Locate the cell with the specified text and output its (x, y) center coordinate. 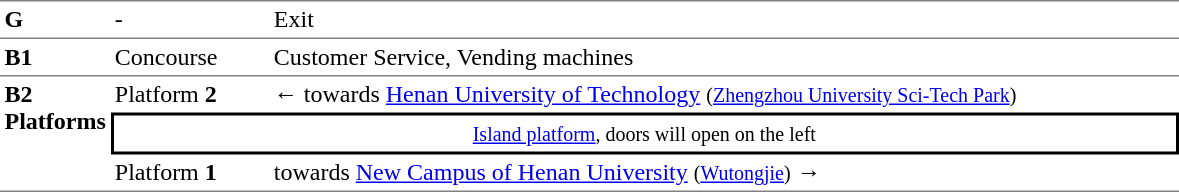
Platform 2 (190, 94)
← towards Henan University of Technology (Zhengzhou University Sci-Tech Park) (724, 94)
Exit (724, 19)
towards New Campus of Henan University (Wutongjie) → (724, 173)
B1 (55, 58)
B2Platforms (55, 134)
Island platform, doors will open on the left (644, 133)
Platform 1 (190, 173)
Customer Service, Vending machines (724, 58)
Concourse (190, 58)
- (190, 19)
G (55, 19)
